Identify which cell holds the provided text, then report its [x, y] central coordinate. 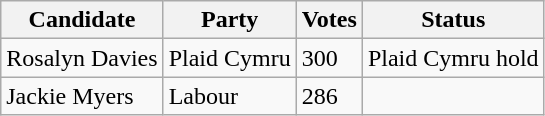
Candidate [82, 20]
286 [329, 96]
Party [230, 20]
Plaid Cymru [230, 58]
Votes [329, 20]
Jackie Myers [82, 96]
300 [329, 58]
Plaid Cymru hold [453, 58]
Rosalyn Davies [82, 58]
Status [453, 20]
Labour [230, 96]
